Return (x, y) of the center of cell containing provided text 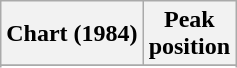
Chart (1984) (72, 34)
Peakposition (189, 34)
